Pinpoint the cell where the given text exists, returning its (X, Y) midpoint coordinate. 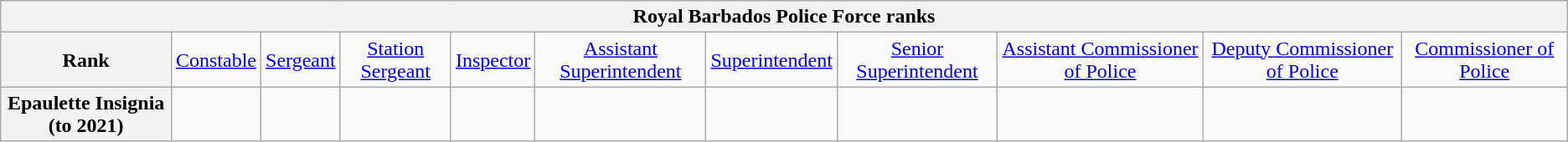
Royal Barbados Police Force ranks (784, 17)
Commissioner of Police (1484, 60)
Station Sergeant (395, 60)
Deputy Commissioner of Police (1302, 60)
Rank (86, 60)
Assistant Superintendent (621, 60)
Constable (216, 60)
Inspector (493, 60)
Superintendent (771, 60)
Epaulette Insignia (to 2021) (86, 114)
Senior Superintendent (916, 60)
Assistant Commissioner of Police (1101, 60)
Sergeant (302, 60)
